For the text-containing cell, return its midpoint in (X, Y) coordinate format. 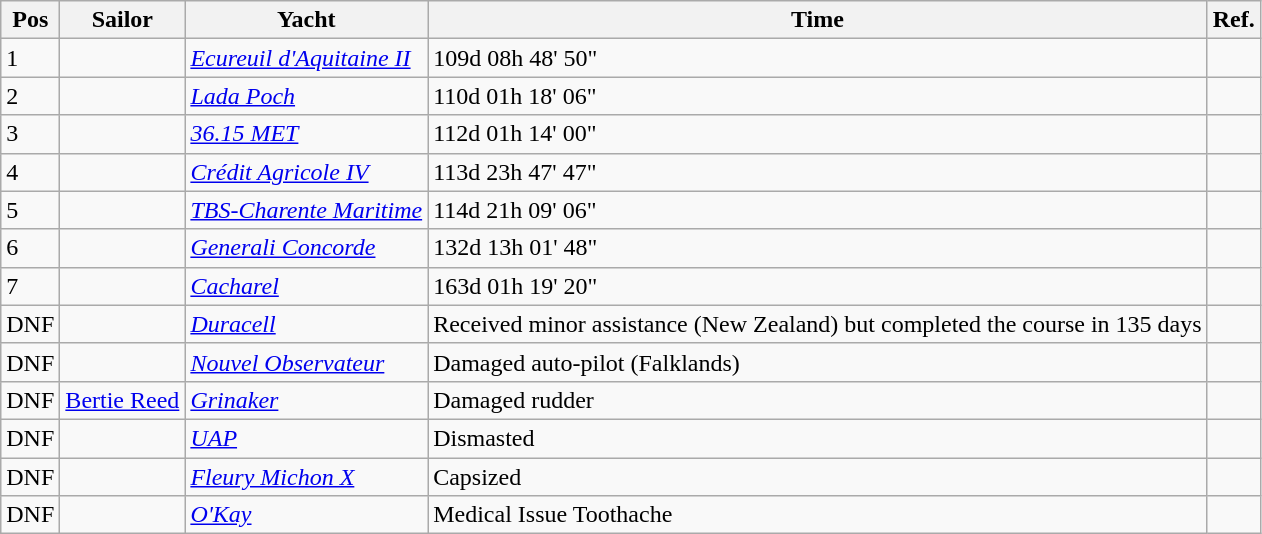
112d 01h 14' 00" (818, 134)
132d 13h 01' 48" (818, 248)
Capsized (818, 477)
2 (30, 96)
Crédit Agricole IV (306, 172)
1 (30, 58)
Dismasted (818, 438)
O'Kay (306, 515)
Nouvel Observateur (306, 362)
Damaged auto-pilot (Falklands) (818, 362)
Generali Concorde (306, 248)
Ref. (1234, 20)
5 (30, 210)
6 (30, 248)
Time (818, 20)
4 (30, 172)
Pos (30, 20)
110d 01h 18' 06" (818, 96)
Medical Issue Toothache (818, 515)
114d 21h 09' 06" (818, 210)
Damaged rudder (818, 400)
TBS-Charente Maritime (306, 210)
109d 08h 48' 50" (818, 58)
Bertie Reed (122, 400)
36.15 MET (306, 134)
3 (30, 134)
Lada Poch (306, 96)
Cacharel (306, 286)
UAP (306, 438)
Yacht (306, 20)
163d 01h 19' 20" (818, 286)
Sailor (122, 20)
Grinaker (306, 400)
7 (30, 286)
Ecureuil d'Aquitaine II (306, 58)
Duracell (306, 324)
113d 23h 47' 47" (818, 172)
Fleury Michon X (306, 477)
Received minor assistance (New Zealand) but completed the course in 135 days (818, 324)
